Locate the cell with the specified text and output its [x, y] center coordinate. 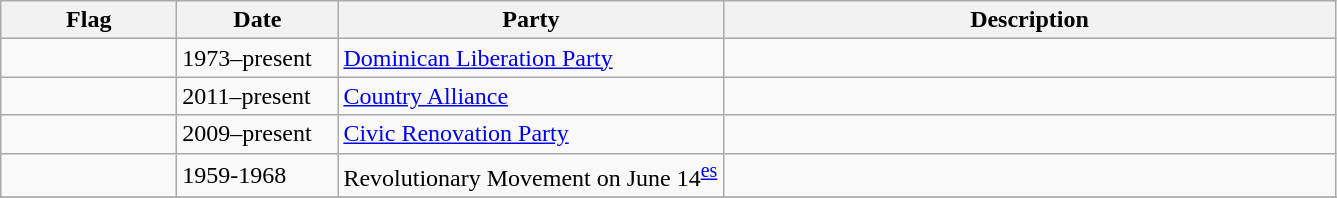
Revolutionary Movement on June 14es [531, 176]
2009–present [258, 134]
1959-1968 [258, 176]
Date [258, 20]
Civic Renovation Party [531, 134]
1973–present [258, 58]
Party [531, 20]
Description [1030, 20]
Country Alliance [531, 96]
Flag [89, 20]
2011–present [258, 96]
Dominican Liberation Party [531, 58]
